Output the [X, Y] coordinate of the center of the cell containing the given text.  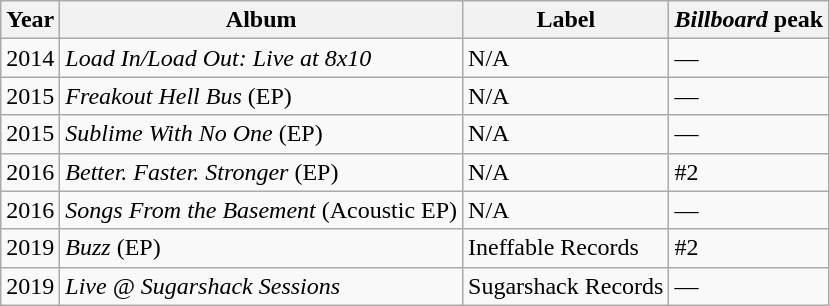
Sugarshack Records [566, 286]
Sublime With No One (EP) [262, 134]
Ineffable Records [566, 248]
Billboard peak [749, 20]
Better. Faster. Stronger (EP) [262, 172]
Album [262, 20]
Live @ Sugarshack Sessions [262, 286]
2014 [30, 58]
Songs From the Basement (Acoustic EP) [262, 210]
Year [30, 20]
Buzz (EP) [262, 248]
Load In/Load Out: Live at 8x10 [262, 58]
Freakout Hell Bus (EP) [262, 96]
Label [566, 20]
